Determine the [X, Y] coordinate at the center of the cell enclosing the given text.  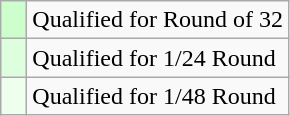
Qualified for Round of 32 [158, 20]
Qualified for 1/24 Round [158, 58]
Qualified for 1/48 Round [158, 96]
